Pinpoint the cell where the given text exists, returning its (X, Y) midpoint coordinate. 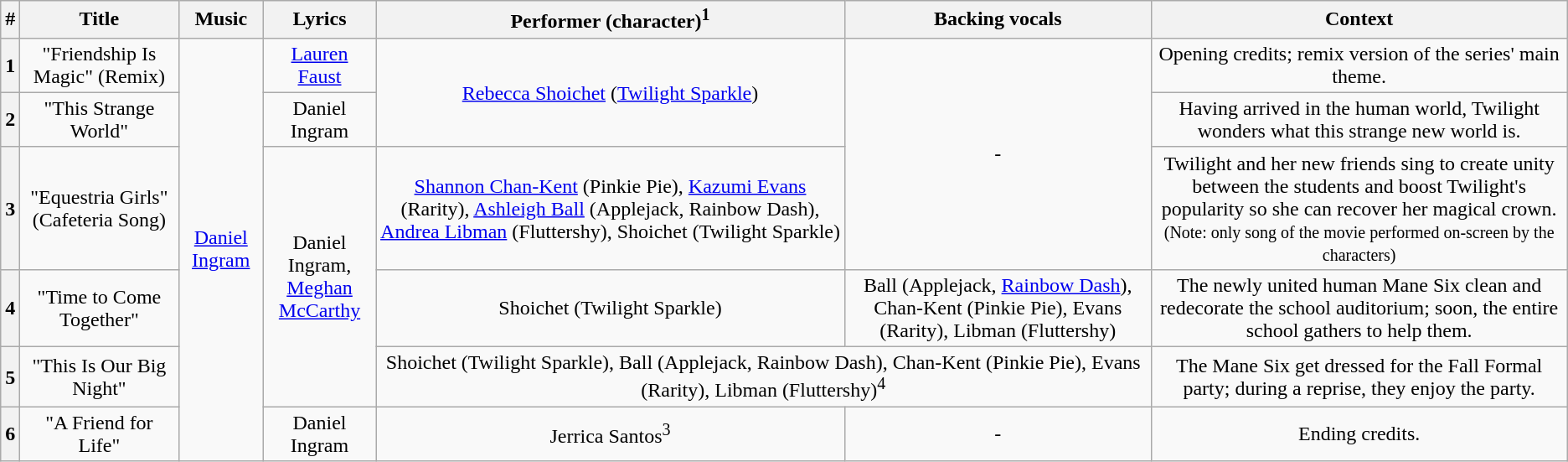
Opening credits; remix version of the series' main theme. (1359, 65)
"This Is Our Big Night" (99, 377)
"Equestria Girls" (Cafeteria Song) (99, 208)
Lyrics (320, 20)
The newly united human Mane Six clean and redecorate the school auditorium; soon, the entire school gathers to help them. (1359, 308)
Ball (Applejack, Rainbow Dash), Chan-Kent (Pinkie Pie), Evans (Rarity), Libman (Fluttershy) (998, 308)
Lauren Faust (320, 65)
Title (99, 20)
Jerrica Santos3 (610, 434)
Daniel Ingram,Meghan McCarthy (320, 277)
The Mane Six get dressed for the Fall Formal party; during a reprise, they enjoy the party. (1359, 377)
"A Friend for Life" (99, 434)
Performer (character)1 (610, 20)
Having arrived in the human world, Twilight wonders what this strange new world is. (1359, 119)
2 (10, 119)
"This Strange World" (99, 119)
1 (10, 65)
5 (10, 377)
# (10, 20)
Rebecca Shoichet (Twilight Sparkle) (610, 92)
Context (1359, 20)
6 (10, 434)
4 (10, 308)
Shoichet (Twilight Sparkle), Ball (Applejack, Rainbow Dash), Chan-Kent (Pinkie Pie), Evans (Rarity), Libman (Fluttershy)4 (763, 377)
Shoichet (Twilight Sparkle) (610, 308)
Ending credits. (1359, 434)
3 (10, 208)
"Friendship Is Magic" (Remix) (99, 65)
Backing vocals (998, 20)
"Time to Come Together" (99, 308)
Music (221, 20)
